Capture the cell that displays the provided text and extract its (X, Y) central coordinate. 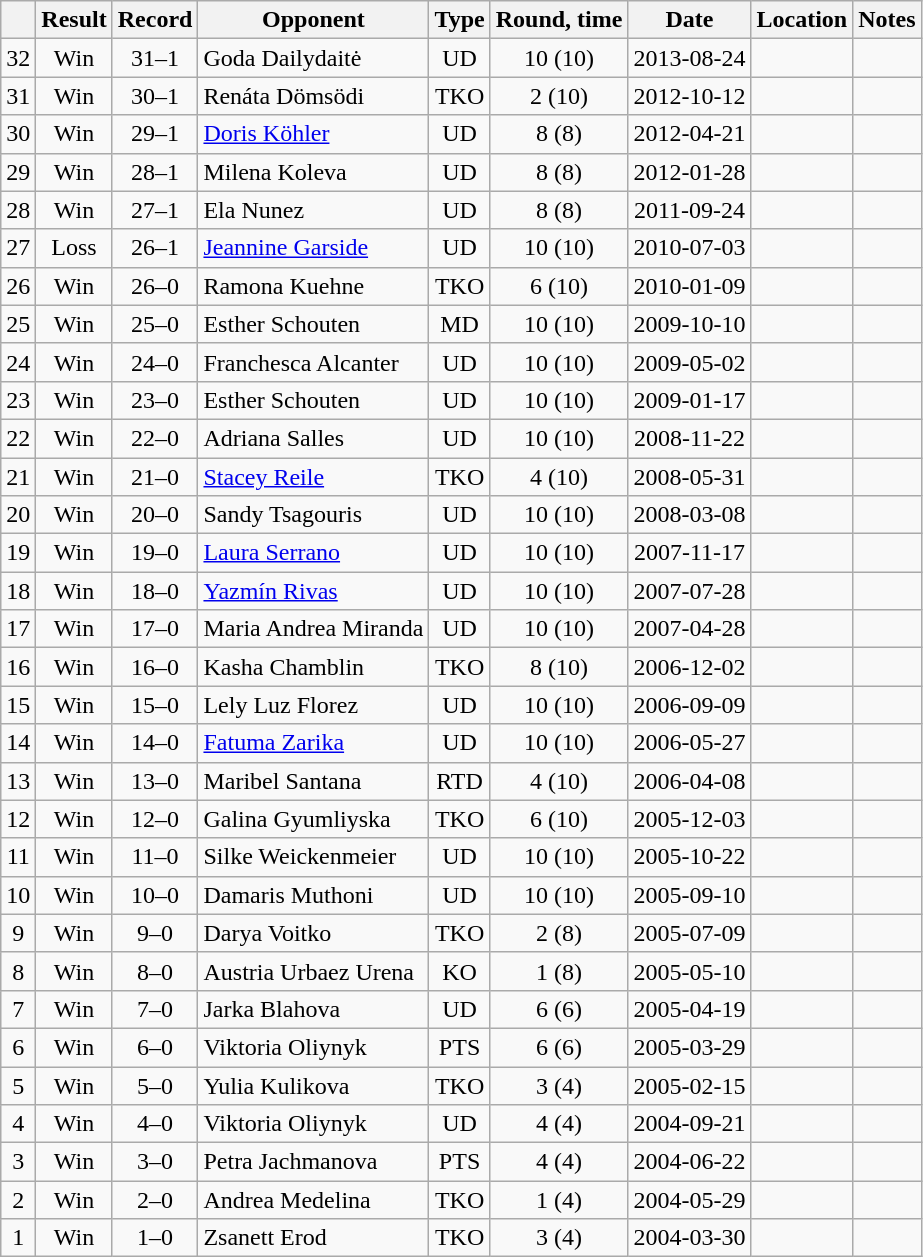
32 (18, 58)
11–0 (155, 857)
21–0 (155, 477)
Renáta Dömsödi (314, 96)
Result (74, 20)
Andrea Medelina (314, 1200)
Goda Dailydaitė (314, 58)
8 (18, 971)
Fatuma Zarika (314, 743)
Yulia Kulikova (314, 1085)
18–0 (155, 591)
Location (802, 20)
Maria Andrea Miranda (314, 629)
17 (18, 629)
25 (18, 324)
4 (18, 1124)
2004-09-21 (690, 1124)
13 (18, 781)
12–0 (155, 819)
27–1 (155, 210)
Ela Nunez (314, 210)
2006-04-08 (690, 781)
21 (18, 477)
26–0 (155, 286)
Sandy Tsagouris (314, 515)
Franchesca Alcanter (314, 362)
11 (18, 857)
Kasha Chamblin (314, 667)
2004-03-30 (690, 1238)
2005-09-10 (690, 895)
6–0 (155, 1047)
8 (10) (559, 667)
Damaris Muthoni (314, 895)
13–0 (155, 781)
20 (18, 515)
Darya Voitko (314, 933)
7 (18, 1009)
2005-02-15 (690, 1085)
Stacey Reile (314, 477)
5 (18, 1085)
2 (18, 1200)
2007-11-17 (690, 553)
30–1 (155, 96)
23–0 (155, 400)
2006-05-27 (690, 743)
Type (460, 20)
26 (18, 286)
5–0 (155, 1085)
2008-11-22 (690, 438)
10 (18, 895)
2004-06-22 (690, 1162)
1–0 (155, 1238)
2006-12-02 (690, 667)
Austria Urbaez Urena (314, 971)
2007-04-28 (690, 629)
1 (18, 1238)
3–0 (155, 1162)
Loss (74, 248)
2009-01-17 (690, 400)
1 (4) (559, 1200)
Petra Jachmanova (314, 1162)
2011-09-24 (690, 210)
2006-09-09 (690, 705)
14–0 (155, 743)
2005-12-03 (690, 819)
23 (18, 400)
1 (8) (559, 971)
20–0 (155, 515)
KO (460, 971)
2005-03-29 (690, 1047)
Lely Luz Florez (314, 705)
2 (10) (559, 96)
29–1 (155, 134)
2013-08-24 (690, 58)
2005-07-09 (690, 933)
2008-03-08 (690, 515)
16–0 (155, 667)
Opponent (314, 20)
Jeannine Garside (314, 248)
2007-07-28 (690, 591)
Galina Gyumliyska (314, 819)
19 (18, 553)
Silke Weickenmeier (314, 857)
Maribel Santana (314, 781)
30 (18, 134)
Milena Koleva (314, 172)
Ramona Kuehne (314, 286)
24 (18, 362)
31–1 (155, 58)
Round, time (559, 20)
2008-05-31 (690, 477)
Jarka Blahova (314, 1009)
2012-04-21 (690, 134)
2005-04-19 (690, 1009)
6 (18, 1047)
Adriana Salles (314, 438)
2009-05-02 (690, 362)
2–0 (155, 1200)
24–0 (155, 362)
Notes (887, 20)
18 (18, 591)
25–0 (155, 324)
2 (8) (559, 933)
12 (18, 819)
Zsanett Erod (314, 1238)
9–0 (155, 933)
2004-05-29 (690, 1200)
15–0 (155, 705)
8–0 (155, 971)
Date (690, 20)
4–0 (155, 1124)
Doris Köhler (314, 134)
14 (18, 743)
15 (18, 705)
10–0 (155, 895)
MD (460, 324)
2010-01-09 (690, 286)
2009-10-10 (690, 324)
31 (18, 96)
26–1 (155, 248)
28–1 (155, 172)
19–0 (155, 553)
3 (18, 1162)
9 (18, 933)
2005-05-10 (690, 971)
22–0 (155, 438)
RTD (460, 781)
2010-07-03 (690, 248)
28 (18, 210)
Record (155, 20)
16 (18, 667)
2005-10-22 (690, 857)
Yazmín Rivas (314, 591)
27 (18, 248)
2012-10-12 (690, 96)
17–0 (155, 629)
29 (18, 172)
2012-01-28 (690, 172)
22 (18, 438)
Laura Serrano (314, 553)
7–0 (155, 1009)
